Capture the cell that displays the provided text and extract its [X, Y] central coordinate. 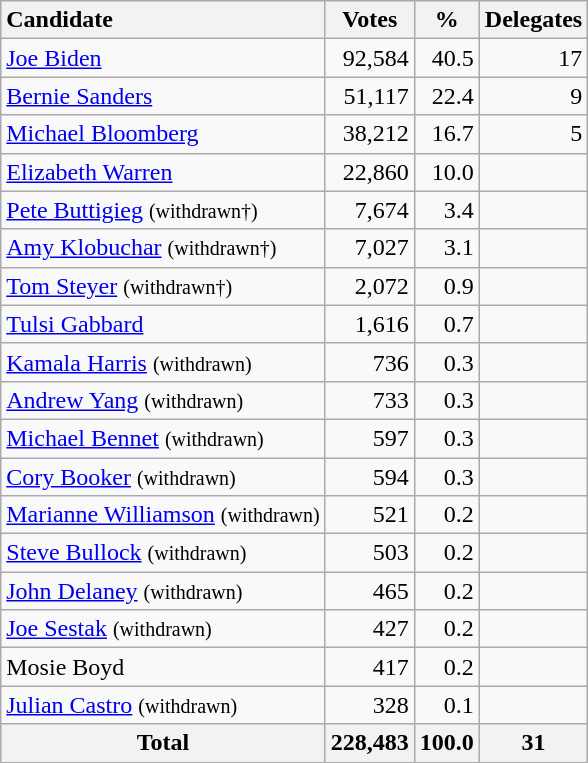
0.1 [446, 705]
7,027 [370, 248]
417 [370, 667]
John Delaney (withdrawn) [163, 591]
Andrew Yang (withdrawn) [163, 400]
Total [163, 743]
Delegates [533, 20]
503 [370, 553]
Mosie Boyd [163, 667]
Votes [370, 20]
Tom Steyer (withdrawn†) [163, 286]
Michael Bloomberg [163, 134]
594 [370, 477]
521 [370, 515]
38,212 [370, 134]
Julian Castro (withdrawn) [163, 705]
22.4 [446, 96]
31 [533, 743]
Steve Bullock (withdrawn) [163, 553]
17 [533, 58]
92,584 [370, 58]
Bernie Sanders [163, 96]
427 [370, 629]
3.1 [446, 248]
Cory Booker (withdrawn) [163, 477]
% [446, 20]
51,117 [370, 96]
Joe Sestak (withdrawn) [163, 629]
3.4 [446, 210]
100.0 [446, 743]
228,483 [370, 743]
733 [370, 400]
Joe Biden [163, 58]
0.7 [446, 324]
40.5 [446, 58]
22,860 [370, 172]
597 [370, 438]
Michael Bennet (withdrawn) [163, 438]
5 [533, 134]
Kamala Harris (withdrawn) [163, 362]
Tulsi Gabbard [163, 324]
Amy Klobuchar (withdrawn†) [163, 248]
328 [370, 705]
736 [370, 362]
Candidate [163, 20]
16.7 [446, 134]
7,674 [370, 210]
Marianne Williamson (withdrawn) [163, 515]
10.0 [446, 172]
Pete Buttigieg (withdrawn†) [163, 210]
9 [533, 96]
1,616 [370, 324]
Elizabeth Warren [163, 172]
465 [370, 591]
0.9 [446, 286]
2,072 [370, 286]
